Output the (x, y) coordinate of the center of the cell containing the given text.  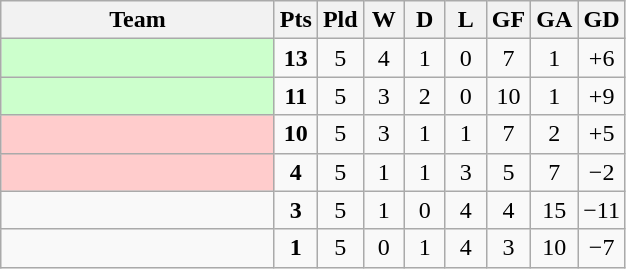
GF (508, 20)
15 (554, 210)
−11 (602, 210)
−2 (602, 172)
D (424, 20)
13 (296, 58)
Team (138, 20)
+6 (602, 58)
GD (602, 20)
GA (554, 20)
11 (296, 96)
+5 (602, 134)
L (466, 20)
Pld (340, 20)
Pts (296, 20)
+9 (602, 96)
W (384, 20)
−7 (602, 248)
